Identify which cell holds the provided text, then report its (X, Y) central coordinate. 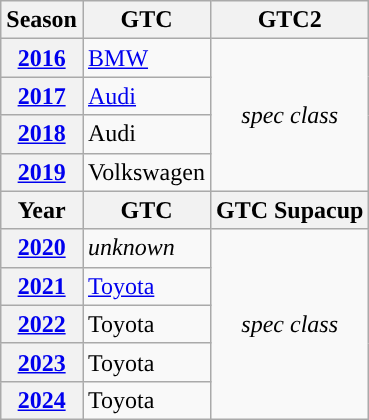
2016 (42, 58)
2021 (42, 286)
Volkswagen (146, 172)
2023 (42, 362)
unknown (146, 248)
BMW (146, 58)
Season (42, 20)
GTC2 (289, 20)
GTC Supacup (289, 210)
2022 (42, 324)
2019 (42, 172)
2024 (42, 400)
2017 (42, 96)
Year (42, 210)
2018 (42, 134)
2020 (42, 248)
